Extract the (x, y) coordinate from the center of the cell holding the provided text.  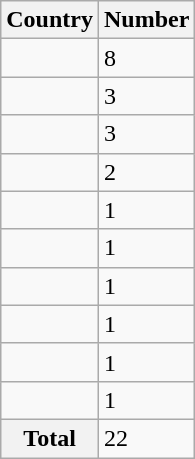
Total (50, 438)
Number (146, 20)
Country (50, 20)
8 (146, 58)
22 (146, 438)
2 (146, 172)
